Provide the [X, Y] coordinate of the cell's center where the given text is located.  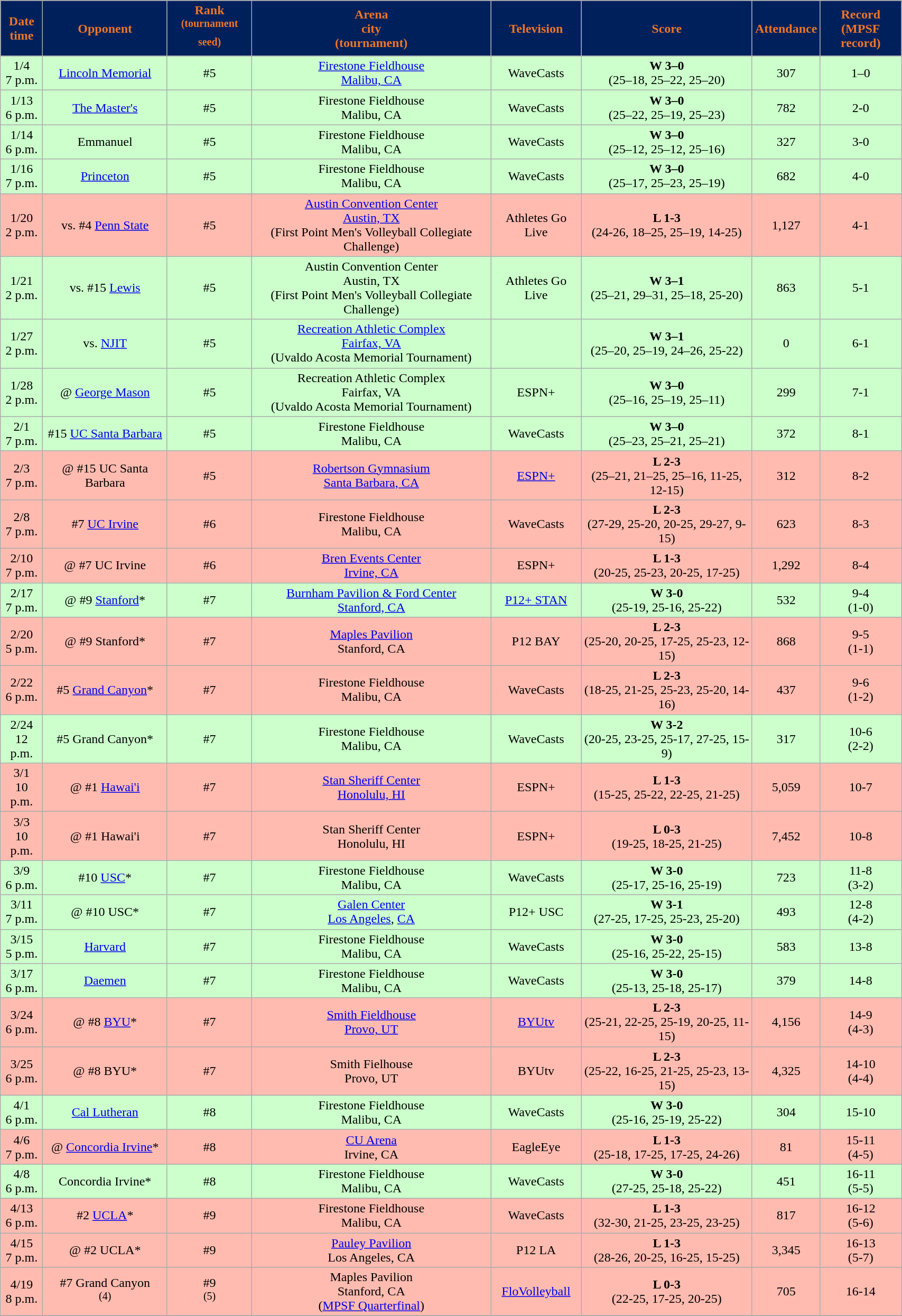
81 [786, 1147]
312 [786, 475]
868 [786, 642]
1/202 p.m. [22, 225]
Daemen [105, 981]
1,292 [786, 566]
3/176 p.m. [22, 981]
16-13(5-7) [861, 1250]
7,452 [786, 836]
4/157 p.m. [22, 1250]
Bren Events CenterIrvine, CA [371, 566]
W 3-0(25-16, 25-19, 25-22) [667, 1112]
L 1-3(15-25, 25-22, 22-25, 21-25) [667, 787]
782 [786, 108]
1–0 [861, 73]
317 [786, 739]
1/282 p.m. [22, 392]
#7 UC Irvine [105, 524]
W 3-0(27-25, 25-18, 25-22) [667, 1181]
4/86 p.m. [22, 1181]
1/47 p.m. [22, 73]
L 0-3(22-25, 17-25, 20-25) [667, 1292]
FloVolleyball [536, 1292]
Attendance [786, 29]
451 [786, 1181]
372 [786, 433]
2/107 p.m. [22, 566]
P12 LA [536, 1250]
L 2-3(25-20, 20-25, 17-25, 25-23, 12-15) [667, 642]
1/212 p.m. [22, 288]
2/205 p.m. [22, 642]
817 [786, 1216]
8-1 [861, 433]
#7 Grand Canyon(4) [105, 1292]
863 [786, 288]
L 1-3(24-26, 18–25, 25–19, 14-25) [667, 225]
vs. NJIT [105, 344]
L 2-3(25-21, 22-25, 25-19, 20-25, 11-15) [667, 1022]
0 [786, 344]
12-8(4-2) [861, 912]
10-7 [861, 787]
L 1-3(25-18, 17-25, 17-25, 24-26) [667, 1147]
1/146 p.m. [22, 142]
327 [786, 142]
3/117 p.m. [22, 912]
W 3-0(25-19, 25-16, 25-22) [667, 600]
2/226 p.m. [22, 690]
L 1-3(20-25, 25-23, 20-25, 17-25) [667, 566]
16-12(5-6) [861, 1216]
8-4 [861, 566]
437 [786, 690]
L 0-3(19-25, 18-25, 21-25) [667, 836]
#9(5) [209, 1292]
#15 UC Santa Barbara [105, 433]
8-2 [861, 475]
L 1-3(32-30, 21-25, 23-25, 23-25) [667, 1216]
2/87 p.m. [22, 524]
Arenacity(tournament) [371, 29]
@ Concordia Irvine* [105, 1147]
CU ArenaIrvine, CA [371, 1147]
#10 USC* [105, 877]
@ George Mason [105, 392]
W 3-1(27-25, 17-25, 25-23, 25-20) [667, 912]
#2 UCLA* [105, 1216]
9-4(1-0) [861, 600]
W 3–0(25–18, 25–22, 25–20) [667, 73]
Harvard [105, 946]
Lincoln Memorial [105, 73]
Galen CenterLos Angeles, CA [371, 912]
4/67 p.m. [22, 1147]
L 2-3(25-22, 16-25, 21-25, 25-23, 13-15) [667, 1071]
8-3 [861, 524]
4-0 [861, 177]
14-10(4-4) [861, 1071]
299 [786, 392]
16-11(5-5) [861, 1181]
379 [786, 981]
Emmanuel [105, 142]
2/177 p.m. [22, 600]
682 [786, 177]
3/96 p.m. [22, 877]
W 3-2(20-25, 23-25, 25-17, 27-25, 15-9) [667, 739]
2/2412 p.m. [22, 739]
13-8 [861, 946]
P12 BAY [536, 642]
L 1-3(28-26, 20-25, 16-25, 15-25) [667, 1250]
307 [786, 73]
1/167 p.m. [22, 177]
3-0 [861, 142]
Princeton [105, 177]
15-10 [861, 1112]
2-0 [861, 108]
@ #10 USC* [105, 912]
9-5(1-1) [861, 642]
W 3–0(25–16, 25–19, 25–11) [667, 392]
4-1 [861, 225]
6-1 [861, 344]
W 3–0(25–12, 25–12, 25–16) [667, 142]
3,345 [786, 1250]
vs. #4 Penn State [105, 225]
P12+ STAN [536, 600]
3/110 p.m. [22, 787]
Record(MPSF record) [861, 29]
EagleEye [536, 1147]
10-8 [861, 836]
1/136 p.m. [22, 108]
L 2-3(25–21, 21–25, 25–16, 11-25, 12-15) [667, 475]
The Master's [105, 108]
Maples PavilionStanford, CA(MPSF Quarterfinal) [371, 1292]
3/256 p.m. [22, 1071]
1,127 [786, 225]
L 2-3(18-25, 21-25, 25-23, 25-20, 14-16) [667, 690]
3/155 p.m. [22, 946]
W 3–0(25–23, 25–21, 25–21) [667, 433]
W 3–0(25–17, 25–23, 25–19) [667, 177]
532 [786, 600]
4,325 [786, 1071]
Concordia Irvine* [105, 1181]
583 [786, 946]
3/310 p.m. [22, 836]
11-8(3-2) [861, 877]
14-9(4-3) [861, 1022]
9-6(1-2) [861, 690]
304 [786, 1112]
3/246 p.m. [22, 1022]
Opponent [105, 29]
493 [786, 912]
7-1 [861, 392]
P12+ USC [536, 912]
Datetime [22, 29]
623 [786, 524]
W 3-0(25-13, 25-18, 25-17) [667, 981]
W 3–1(25–20, 25–19, 24–26, 25-22) [667, 344]
Smith FielhouseProvo, UT [371, 1071]
W 3-0(25-17, 25-16, 25-19) [667, 877]
vs. #15 Lewis [105, 288]
W 3–1(25–21, 29–31, 25–18, 25-20) [667, 288]
723 [786, 877]
4/198 p.m. [22, 1292]
4,156 [786, 1022]
15-11(4-5) [861, 1147]
4/16 p.m. [22, 1112]
4/136 p.m. [22, 1216]
Maples PavilionStanford, CA [371, 642]
Score [667, 29]
16-14 [861, 1292]
Burnham Pavilion & Ford CenterStanford, CA [371, 600]
Cal Lutheran [105, 1112]
705 [786, 1292]
Pauley PavilionLos Angeles, CA [371, 1250]
@ #15 UC Santa Barbara [105, 475]
W 3–0(25–22, 25–19, 25–23) [667, 108]
Robertson GymnasiumSanta Barbara, CA [371, 475]
W 3-0(25-16, 25-22, 25-15) [667, 946]
5-1 [861, 288]
2/17 p.m. [22, 433]
Rank(tournament seed) [209, 29]
5,059 [786, 787]
@ #7 UC Irvine [105, 566]
14-8 [861, 981]
@ #2 UCLA* [105, 1250]
1/272 p.m. [22, 344]
2/37 p.m. [22, 475]
Smith FieldhouseProvo, UT [371, 1022]
L 2-3(27-29, 25-20, 20-25, 29-27, 9-15) [667, 524]
Television [536, 29]
10-6(2-2) [861, 739]
